Return (X, Y) of the center of cell containing provided text 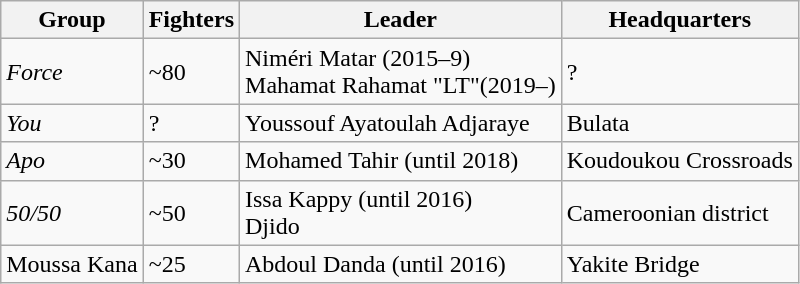
50/50 (72, 212)
Group (72, 20)
Abdoul Danda (until 2016) (401, 264)
Force (72, 72)
You (72, 123)
Koudoukou Crossroads (680, 161)
Niméri Matar (2015–9)Mahamat Rahamat "LT"(2019–) (401, 72)
Bulata (680, 123)
Cameroonian district (680, 212)
Yakite Bridge (680, 264)
Fighters (191, 20)
Apo (72, 161)
Leader (401, 20)
Headquarters (680, 20)
Mohamed Tahir (until 2018) (401, 161)
~30 (191, 161)
~25 (191, 264)
~80 (191, 72)
Youssouf Ayatoulah Adjaraye (401, 123)
~50 (191, 212)
Issa Kappy (until 2016)Djido (401, 212)
Moussa Kana (72, 264)
